Locate the cell with the specified text and output its (x, y) center coordinate. 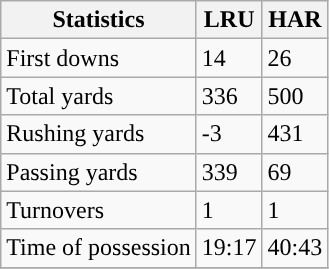
LRU (229, 20)
Rushing yards (99, 134)
-3 (229, 134)
Total yards (99, 96)
19:17 (229, 248)
431 (295, 134)
HAR (295, 20)
Turnovers (99, 210)
Time of possession (99, 248)
Statistics (99, 20)
500 (295, 96)
14 (229, 58)
First downs (99, 58)
339 (229, 172)
40:43 (295, 248)
336 (229, 96)
69 (295, 172)
Passing yards (99, 172)
26 (295, 58)
